Pinpoint the cell where the given text exists, returning its (X, Y) midpoint coordinate. 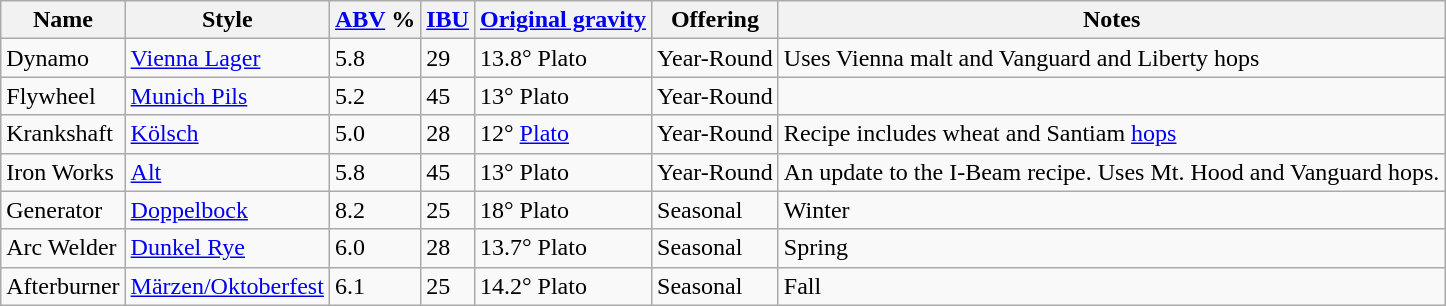
Afterburner (63, 286)
Arc Welder (63, 248)
14.2° Plato (562, 286)
Kölsch (227, 134)
8.2 (374, 210)
29 (448, 58)
An update to the I-Beam recipe. Uses Mt. Hood and Vanguard hops. (1111, 172)
13.7° Plato (562, 248)
Winter (1111, 210)
ABV % (374, 20)
IBU (448, 20)
Fall (1111, 286)
Märzen/Oktoberfest (227, 286)
Style (227, 20)
Vienna Lager (227, 58)
18° Plato (562, 210)
6.1 (374, 286)
Spring (1111, 248)
Flywheel (63, 96)
Munich Pils (227, 96)
13.8° Plato (562, 58)
Recipe includes wheat and Santiam hops (1111, 134)
Generator (63, 210)
Alt (227, 172)
Uses Vienna malt and Vanguard and Liberty hops (1111, 58)
Krankshaft (63, 134)
Original gravity (562, 20)
5.0 (374, 134)
Notes (1111, 20)
5.2 (374, 96)
6.0 (374, 248)
12° Plato (562, 134)
Offering (716, 20)
Iron Works (63, 172)
Dunkel Rye (227, 248)
Name (63, 20)
Dynamo (63, 58)
Doppelbock (227, 210)
